Return (X, Y) of the center of cell containing provided text 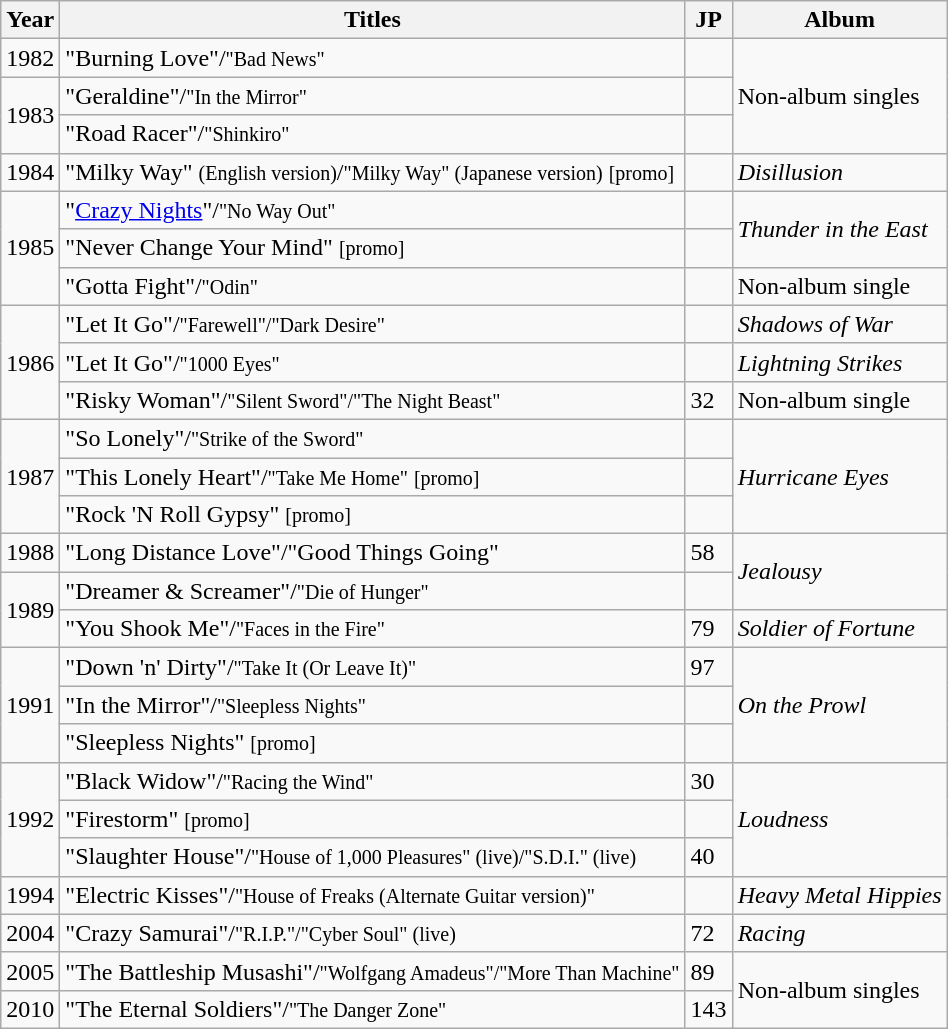
1985 (30, 248)
Album (840, 20)
Titles (372, 20)
79 (708, 629)
"Let It Go"/"1000 Eyes" (372, 362)
"The Eternal Soldiers"/"The Danger Zone" (372, 1009)
Year (30, 20)
1992 (30, 819)
2010 (30, 1009)
40 (708, 857)
1984 (30, 172)
"Dreamer & Screamer"/"Die of Hunger" (372, 591)
89 (708, 971)
Lightning Strikes (840, 362)
"Let It Go"/"Farewell"/"Dark Desire" (372, 324)
"Electric Kisses"/"House of Freaks (Alternate Guitar version)" (372, 895)
Shadows of War (840, 324)
"The Battleship Musashi"/"Wolfgang Amadeus"/"More Than Machine" (372, 971)
1983 (30, 115)
Thunder in the East (840, 229)
"So Lonely"/"Strike of the Sword" (372, 438)
"In the Mirror"/"Sleepless Nights" (372, 705)
"You Shook Me"/"Faces in the Fire" (372, 629)
"Slaughter House"/"House of 1,000 Pleasures" (live)/"S.D.I." (live) (372, 857)
Disillusion (840, 172)
97 (708, 667)
"Sleepless Nights" [promo] (372, 743)
"Crazy Samurai"/"R.I.P."/"Cyber Soul" (live) (372, 933)
1991 (30, 705)
On the Prowl (840, 705)
"Road Racer"/"Shinkiro" (372, 134)
"Never Change Your Mind" [promo] (372, 248)
Racing (840, 933)
1982 (30, 58)
"Rock 'N Roll Gypsy" [promo] (372, 515)
"Long Distance Love"/"Good Things Going" (372, 553)
30 (708, 781)
"This Lonely Heart"/"Take Me Home" [promo] (372, 477)
143 (708, 1009)
Loudness (840, 819)
"Burning Love"/"Bad News" (372, 58)
JP (708, 20)
"Crazy Nights"/"No Way Out" (372, 210)
"Black Widow"/"Racing the Wind" (372, 781)
1994 (30, 895)
2004 (30, 933)
"Down 'n' Dirty"/"Take It (Or Leave It)" (372, 667)
"Milky Way" (English version)/"Milky Way" (Japanese version) [promo] (372, 172)
Jealousy (840, 572)
72 (708, 933)
"Gotta Fight"/"Odin" (372, 286)
1986 (30, 362)
32 (708, 400)
Heavy Metal Hippies (840, 895)
Hurricane Eyes (840, 476)
"Firestorm" [promo] (372, 819)
"Geraldine"/"In the Mirror" (372, 96)
2005 (30, 971)
1989 (30, 610)
1987 (30, 476)
Soldier of Fortune (840, 629)
58 (708, 553)
"Risky Woman"/"Silent Sword"/"The Night Beast" (372, 400)
1988 (30, 553)
